Pinpoint the cell where the given text exists, returning its [x, y] midpoint coordinate. 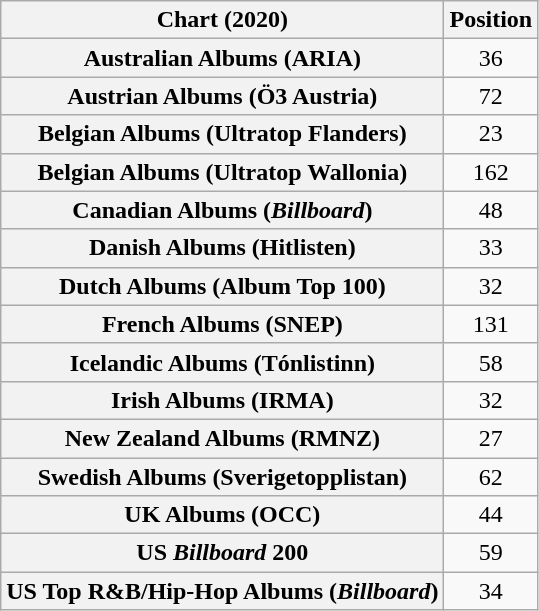
62 [491, 477]
36 [491, 58]
Belgian Albums (Ultratop Wallonia) [222, 172]
Australian Albums (ARIA) [222, 58]
34 [491, 591]
New Zealand Albums (RMNZ) [222, 438]
72 [491, 96]
Canadian Albums (Billboard) [222, 210]
Belgian Albums (Ultratop Flanders) [222, 134]
Dutch Albums (Album Top 100) [222, 286]
27 [491, 438]
French Albums (SNEP) [222, 324]
59 [491, 553]
23 [491, 134]
33 [491, 248]
Austrian Albums (Ö3 Austria) [222, 96]
44 [491, 515]
131 [491, 324]
58 [491, 362]
Icelandic Albums (Tónlistinn) [222, 362]
US Top R&B/Hip-Hop Albums (Billboard) [222, 591]
Irish Albums (IRMA) [222, 400]
162 [491, 172]
UK Albums (OCC) [222, 515]
Chart (2020) [222, 20]
Swedish Albums (Sverigetopplistan) [222, 477]
48 [491, 210]
Position [491, 20]
Danish Albums (Hitlisten) [222, 248]
US Billboard 200 [222, 553]
